Provide the (x, y) coordinate of the cell's center where the given text is located.  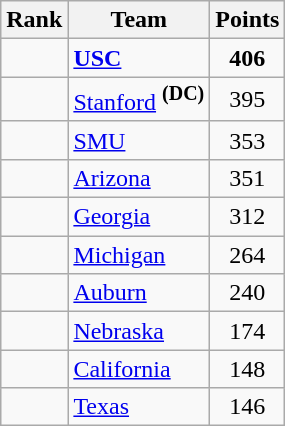
264 (248, 255)
146 (248, 407)
Auburn (139, 293)
Arizona (139, 178)
USC (139, 58)
353 (248, 140)
395 (248, 100)
Stanford (DC) (139, 100)
240 (248, 293)
California (139, 369)
Rank (34, 20)
Nebraska (139, 331)
406 (248, 58)
SMU (139, 140)
Points (248, 20)
148 (248, 369)
174 (248, 331)
Michigan (139, 255)
Georgia (139, 217)
Texas (139, 407)
351 (248, 178)
312 (248, 217)
Team (139, 20)
